Detect which cell encompasses the target text, then output its [X, Y] center coordinate. 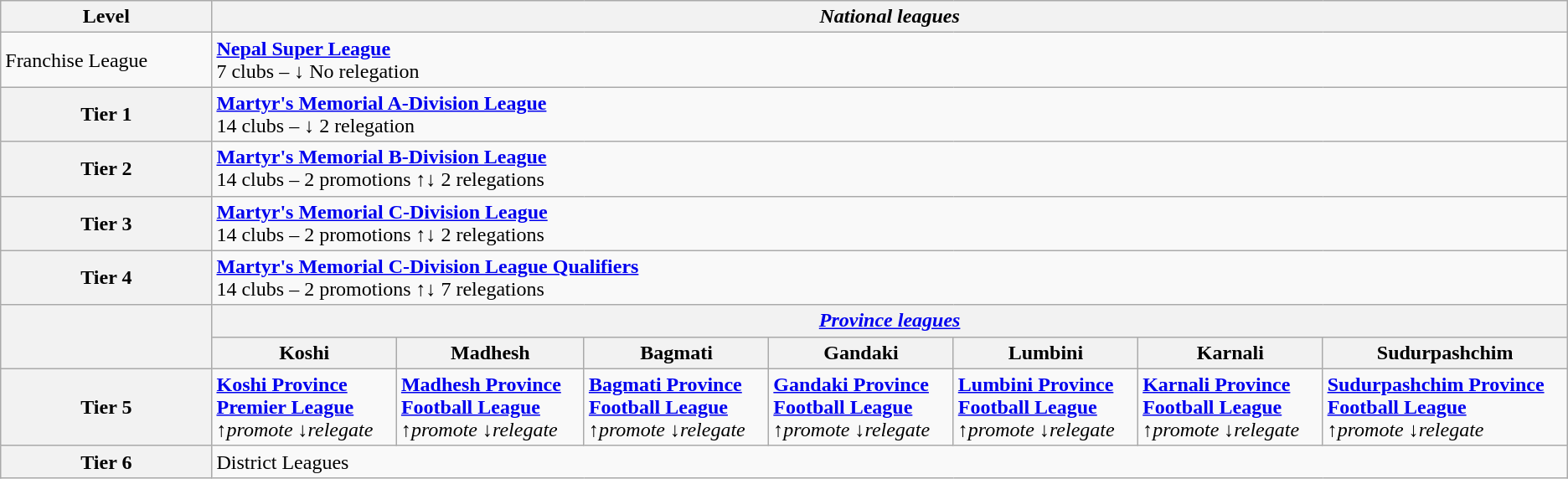
Lumbini Province Football League↑promote ↓relegate [1045, 407]
Karnali Province Football League↑promote ↓relegate [1230, 407]
Tier 4 [106, 278]
Madhesh [490, 353]
Bagmati Province Football League↑promote ↓relegate [676, 407]
Martyr's Memorial A-Division League 14 clubs – ↓ 2 relegation [890, 114]
Karnali [1230, 353]
Bagmati [676, 353]
Nepal Super League 7 clubs – ↓ No relegation [890, 60]
Martyr's Memorial C-Division League Qualifiers 14 clubs – 2 promotions ↑↓ 7 relegations [890, 278]
Sudurpashchim Province Football League↑promote ↓relegate [1445, 407]
Koshi Province Premier League↑promote ↓relegate [304, 407]
Tier 1 [106, 114]
Province leagues [890, 321]
Madhesh Province Football League↑promote ↓relegate [490, 407]
Tier 5 [106, 407]
Koshi [304, 353]
Level [106, 17]
Martyr's Memorial B-Division League 14 clubs – 2 promotions ↑↓ 2 relegations [890, 169]
Martyr's Memorial C-Division League 14 clubs – 2 promotions ↑↓ 2 relegations [890, 223]
Franchise League [106, 60]
Lumbini [1045, 353]
Tier 6 [106, 461]
District Leagues [890, 461]
Gandaki Province Football League↑promote ↓relegate [861, 407]
National leagues [890, 17]
Tier 3 [106, 223]
Sudurpashchim [1445, 353]
Tier 2 [106, 169]
Gandaki [861, 353]
